From the cell containing the given text, extract its center point as (X, Y) coordinate. 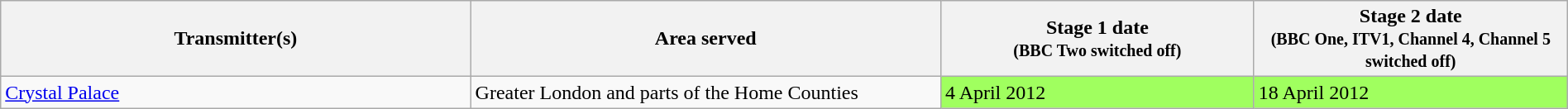
Stage 2 date (BBC One, ITV1, Channel 4, Channel 5 switched off) (1411, 39)
18 April 2012 (1411, 92)
Stage 1 date (BBC Two switched off) (1097, 39)
4 April 2012 (1097, 92)
Greater London and parts of the Home Counties (705, 92)
Crystal Palace (236, 92)
Area served (705, 39)
Transmitter(s) (236, 39)
